Identify which cell holds the provided text, then report its [X, Y] central coordinate. 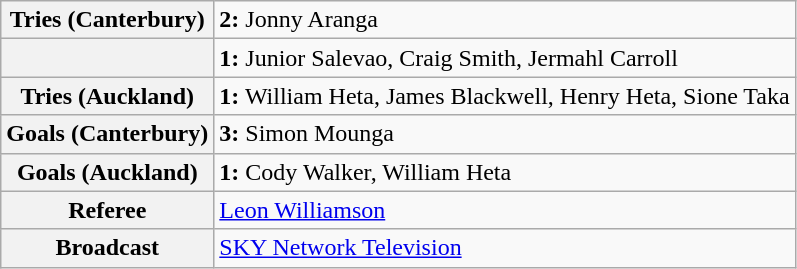
Broadcast [108, 248]
2: Jonny Aranga [504, 20]
Leon Williamson [504, 210]
Goals (Auckland) [108, 172]
SKY Network Television [504, 248]
1: Cody Walker, William Heta [504, 172]
3: Simon Mounga [504, 134]
Goals (Canterbury) [108, 134]
1: William Heta, James Blackwell, Henry Heta, Sione Taka [504, 96]
1: Junior Salevao, Craig Smith, Jermahl Carroll [504, 58]
Tries (Canterbury) [108, 20]
Referee [108, 210]
Tries (Auckland) [108, 96]
